From the cell containing the given text, extract its center point as (X, Y) coordinate. 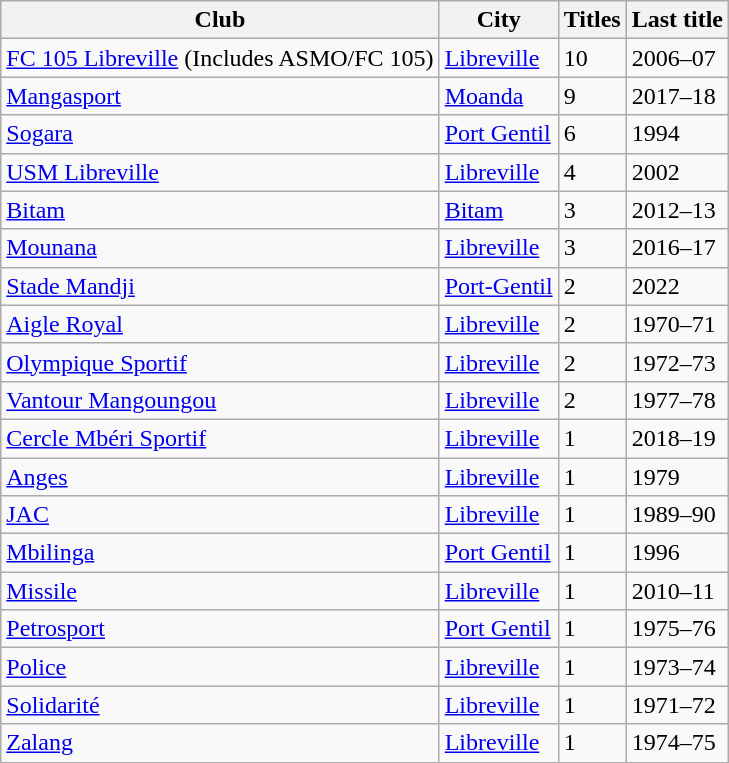
Anges (220, 477)
Olympique Sportif (220, 362)
2016–17 (677, 248)
1974–75 (677, 743)
Mangasport (220, 96)
1989–90 (677, 515)
Petrosport (220, 629)
6 (592, 134)
Mbilinga (220, 553)
1975–76 (677, 629)
Last title (677, 20)
9 (592, 96)
Mounana (220, 248)
City (498, 20)
1977–78 (677, 400)
FC 105 Libreville (Includes ASMO/FC 105) (220, 58)
Vantour Mangoungou (220, 400)
2010–11 (677, 591)
Titles (592, 20)
1979 (677, 477)
2012–13 (677, 210)
Club (220, 20)
2018–19 (677, 438)
1972–73 (677, 362)
Stade Mandji (220, 286)
Zalang (220, 743)
2022 (677, 286)
Aigle Royal (220, 324)
10 (592, 58)
Moanda (498, 96)
2017–18 (677, 96)
1994 (677, 134)
Solidarité (220, 705)
Port-Gentil (498, 286)
1996 (677, 553)
1973–74 (677, 667)
Sogara (220, 134)
USM Libreville (220, 172)
Missile (220, 591)
1970–71 (677, 324)
Cercle Mbéri Sportif (220, 438)
4 (592, 172)
JAC (220, 515)
1971–72 (677, 705)
2006–07 (677, 58)
2002 (677, 172)
Police (220, 667)
